Extract the [X, Y] coordinate from the center of the cell holding the provided text.  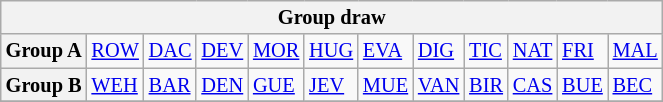
TIC [486, 51]
MAL [636, 51]
EVA [386, 51]
GUE [276, 85]
DIG [438, 51]
MOR [276, 51]
BIR [486, 85]
MUE [386, 85]
NAT [532, 51]
DEV [222, 51]
FRI [582, 51]
CAS [532, 85]
BAR [170, 85]
BUE [582, 85]
DAC [170, 51]
Group B [44, 85]
WEH [116, 85]
Group draw [332, 17]
VAN [438, 85]
ROW [116, 51]
JEV [331, 85]
Group A [44, 51]
HUG [331, 51]
BEC [636, 85]
DEN [222, 85]
